Provide the [X, Y] coordinate of the cell's center where the given text is located.  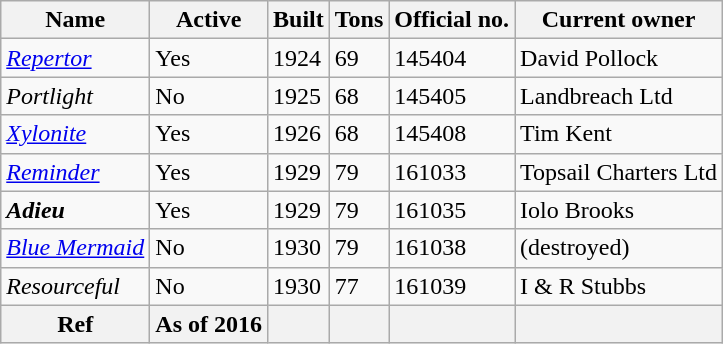
Tons [359, 20]
As of 2016 [209, 324]
Repertor [76, 58]
I & R Stubbs [619, 286]
Iolo Brooks [619, 210]
Blue Mermaid [76, 248]
Reminder [76, 172]
161038 [452, 248]
Current owner [619, 20]
1926 [299, 134]
Resourceful [76, 286]
Portlight [76, 96]
Landbreach Ltd [619, 96]
145405 [452, 96]
77 [359, 286]
Built [299, 20]
145404 [452, 58]
Tim Kent [619, 134]
69 [359, 58]
Ref [76, 324]
Official no. [452, 20]
1924 [299, 58]
1925 [299, 96]
David Pollock [619, 58]
Xylonite [76, 134]
Name [76, 20]
161035 [452, 210]
Topsail Charters Ltd [619, 172]
145408 [452, 134]
161033 [452, 172]
Adieu [76, 210]
(destroyed) [619, 248]
Active [209, 20]
161039 [452, 286]
